Capture the cell that displays the provided text and extract its [X, Y] central coordinate. 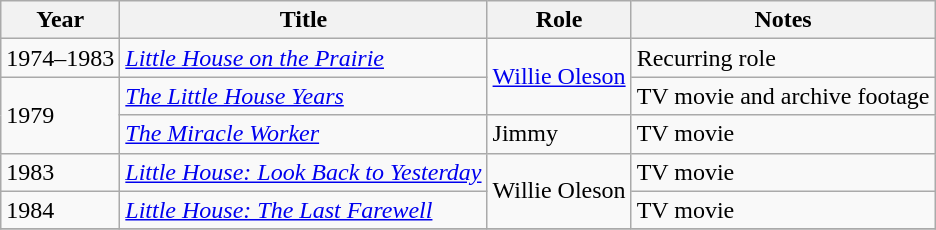
Title [304, 20]
TV movie and archive footage [783, 96]
Little House: Look Back to Yesterday [304, 172]
Little House on the Prairie [304, 58]
Role [559, 20]
Little House: The Last Farewell [304, 210]
Year [60, 20]
Jimmy [559, 134]
1984 [60, 210]
The Little House Years [304, 96]
Recurring role [783, 58]
1979 [60, 115]
The Miracle Worker [304, 134]
1983 [60, 172]
1974–1983 [60, 58]
Notes [783, 20]
